Pinpoint the cell where the given text exists, returning its [x, y] midpoint coordinate. 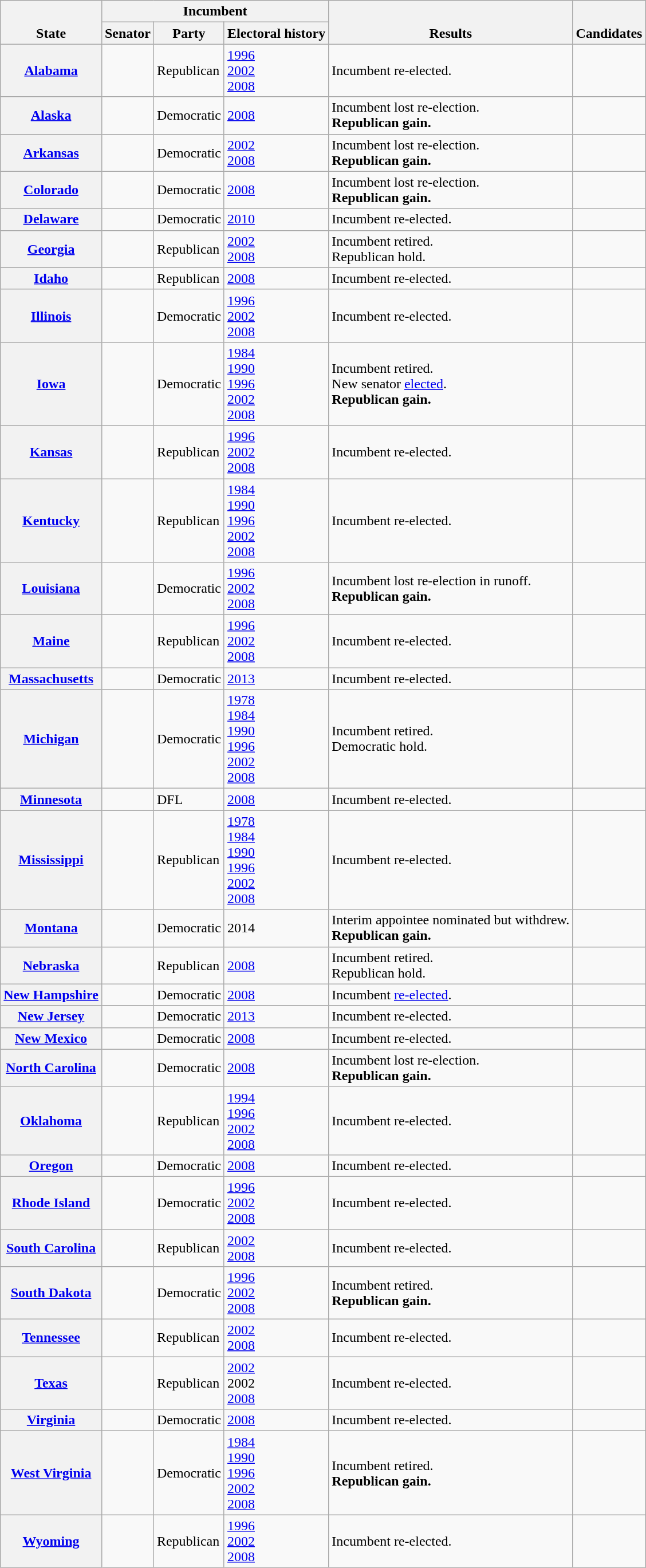
Mississippi [52, 860]
Maine [52, 641]
1994199620022008 [276, 1120]
Electoral history [276, 33]
New Jersey [52, 1017]
Michigan [52, 739]
Candidates [609, 22]
Nebraska [52, 966]
Alabama [52, 70]
Arkansas [52, 152]
South Carolina [52, 1247]
Minnesota [52, 799]
Louisiana [52, 589]
Oklahoma [52, 1120]
Incumbent lost re-election in runoff.Republican gain. [451, 589]
Massachusetts [52, 679]
North Carolina [52, 1067]
Idaho [52, 278]
Incumbent [215, 11]
2014 [276, 928]
2010 [276, 219]
New Hampshire [52, 995]
Texas [52, 1383]
Virginia [52, 1420]
Alaska [52, 116]
Delaware [52, 219]
Incumbent retired.New senator elected.Republican gain. [451, 384]
Tennessee [52, 1338]
Georgia [52, 249]
Kentucky [52, 521]
Rhode Island [52, 1203]
Results [451, 22]
20022002 2008 [276, 1383]
Illinois [52, 316]
Wyoming [52, 1541]
Kansas [52, 452]
South Dakota [52, 1293]
Oregon [52, 1165]
West Virginia [52, 1473]
Interim appointee nominated but withdrew.Republican gain. [451, 928]
DFL [189, 799]
Iowa [52, 384]
New Mexico [52, 1038]
Montana [52, 928]
State [52, 22]
Colorado [52, 190]
Incumbent retired.Democratic hold. [451, 739]
Party [189, 33]
Senator [127, 33]
